Find where the given text appears and provide that cell's center as [X, Y] coordinate. 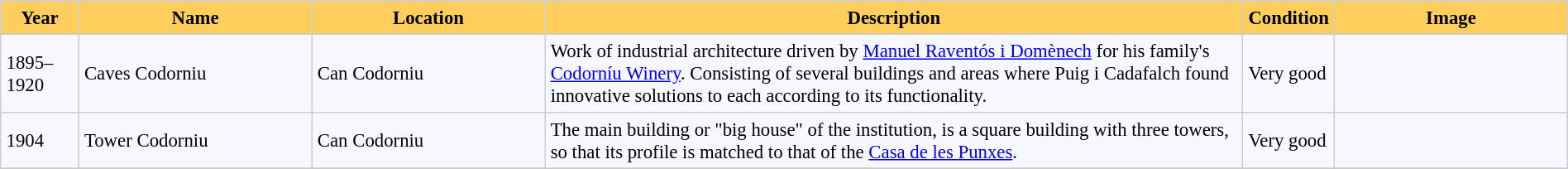
1904 [40, 141]
Condition [1288, 17]
Description [894, 17]
Location [428, 17]
Name [195, 17]
Tower Codorniu [195, 141]
Caves Codorniu [195, 73]
Image [1451, 17]
1895–1920 [40, 73]
Year [40, 17]
